Output the (X, Y) coordinate of the center of the cell containing the given text.  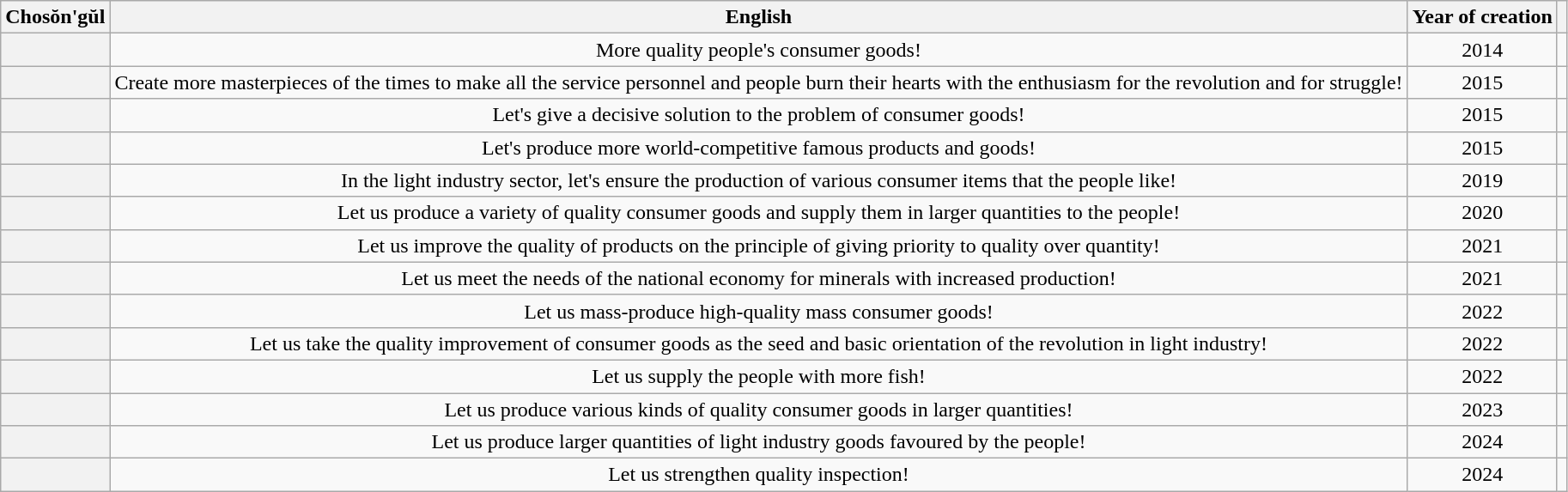
Let us supply the people with more fish! (759, 376)
Let us meet the needs of the national economy for minerals with increased production! (759, 278)
Let us strengthen quality inspection! (759, 475)
Chosŏn'gŭl (55, 17)
2019 (1482, 180)
2023 (1482, 410)
Let us take the quality improvement of consumer goods as the seed and basic orientation of the revolution in light industry! (759, 343)
In the light industry sector, let's ensure the production of various consumer items that the people like! (759, 180)
Let us produce various kinds of quality consumer goods in larger quantities! (759, 410)
2014 (1482, 50)
English (759, 17)
Let us mass-produce high-quality mass consumer goods! (759, 311)
Let's produce more world-competitive famous products and goods! (759, 148)
Let us produce a variety of quality consumer goods and supply them in larger quantities to the people! (759, 213)
2020 (1482, 213)
Let's give a decisive solution to the problem of consumer goods! (759, 115)
Let us produce larger quantities of light industry goods favoured by the people! (759, 442)
Let us improve the quality of products on the principle of giving priority to quality over quantity! (759, 246)
Year of creation (1482, 17)
More quality people's consumer goods! (759, 50)
